Return the [X, Y] coordinate for the center point of the cell that contains the specified text.  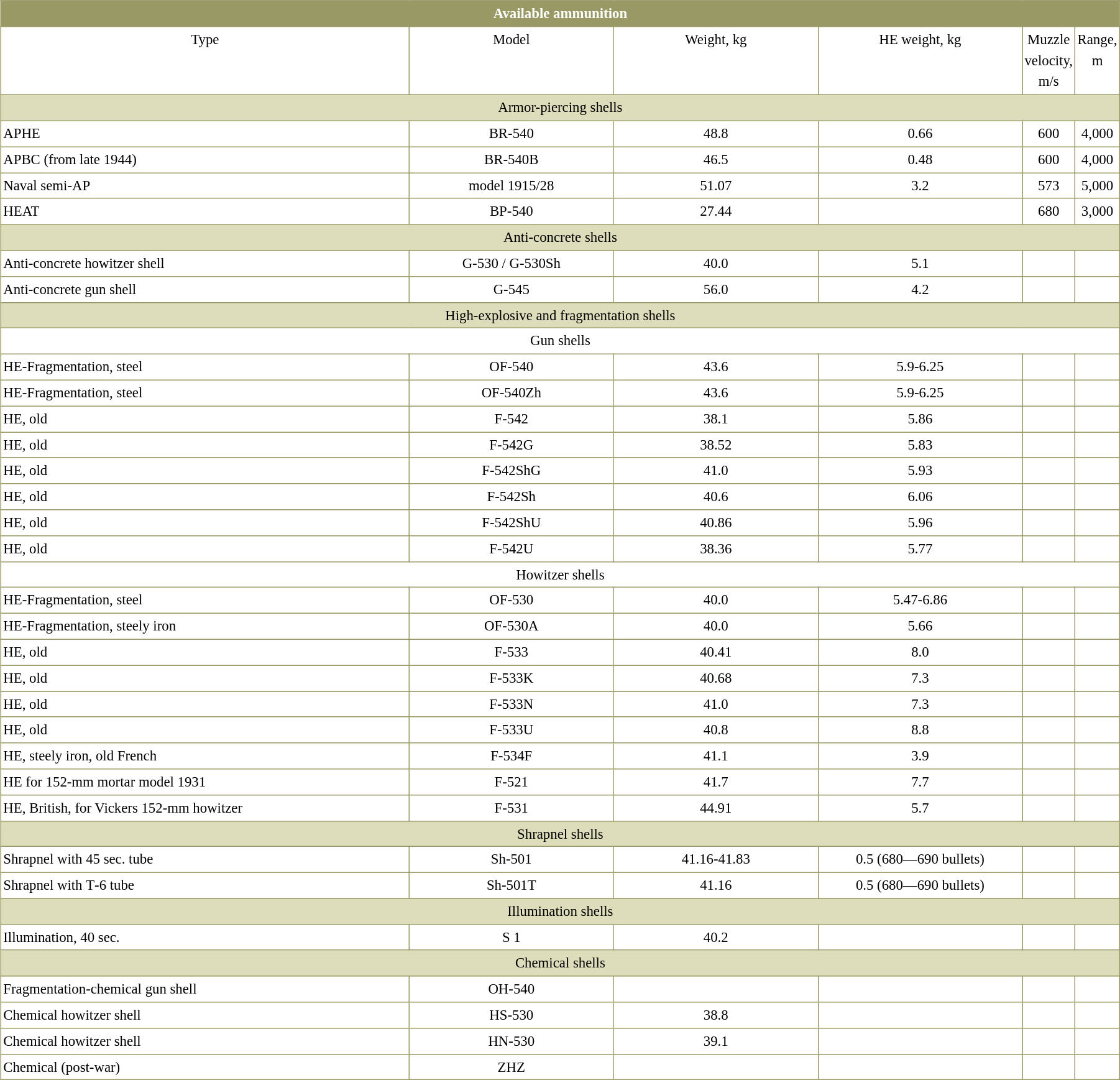
40.41 [716, 652]
BP-540 [511, 211]
Howitzer shells [561, 575]
5.7 [920, 808]
40.86 [716, 523]
Anti-concrete gun shell [205, 289]
38.8 [716, 1015]
Range, m [1098, 60]
5.83 [920, 445]
F-531 [511, 808]
HE, British, for Vickers 152-mm howitzer [205, 808]
Weight, kg [716, 60]
3,000 [1098, 211]
ZHZ [511, 1067]
Chemical shells [561, 963]
HE, steely iron, old French [205, 756]
APBC (from late 1944) [205, 160]
44.91 [716, 808]
BR-540B [511, 160]
F-533U [511, 730]
Sh-501T [511, 885]
model 1915/28 [511, 186]
40.2 [716, 938]
F-534F [511, 756]
High-explosive and fragmentation shells [561, 315]
56.0 [716, 289]
F-542 [511, 419]
F-533K [511, 678]
5.47-6.86 [920, 601]
F-542Sh [511, 497]
5.86 [920, 419]
Sh-501 [511, 860]
5.66 [920, 626]
Type [205, 60]
HN-530 [511, 1041]
G-530 / G-530Sh [511, 264]
40.68 [716, 678]
OH-540 [511, 989]
HS-530 [511, 1015]
3.9 [920, 756]
Shrapnel with 45 sec. tube [205, 860]
41.16-41.83 [716, 860]
5.1 [920, 264]
51.07 [716, 186]
Model [511, 60]
HE-Fragmentation, steely iron [205, 626]
OF-530 [511, 601]
F-542U [511, 548]
5.96 [920, 523]
680 [1049, 211]
3.2 [920, 186]
F-533 [511, 652]
41.1 [716, 756]
Shrapnel shells [561, 834]
F-542G [511, 445]
Muzzle velocity, m/s [1049, 60]
HE for 152-mm mortar model 1931 [205, 782]
8.0 [920, 652]
46.5 [716, 160]
OF-540Zh [511, 393]
40.8 [716, 730]
F-521 [511, 782]
S 1 [511, 938]
Shrapnel with Т-6 tube [205, 885]
OF-530A [511, 626]
6.06 [920, 497]
Gun shells [561, 341]
573 [1049, 186]
7.7 [920, 782]
Chemical (post-war) [205, 1067]
5.93 [920, 471]
Fragmentation-chemical gun shell [205, 989]
BR-540 [511, 134]
40.6 [716, 497]
Available ammunition [561, 14]
HEAT [205, 211]
38.52 [716, 445]
F-533N [511, 704]
8.8 [920, 730]
Anti-concrete shells [561, 238]
G-545 [511, 289]
0.66 [920, 134]
OF-540 [511, 367]
Illumination shells [561, 912]
F-542ShU [511, 523]
41.7 [716, 782]
0.48 [920, 160]
41.16 [716, 885]
APHE [205, 134]
F-542ShG [511, 471]
38.36 [716, 548]
5,000 [1098, 186]
HE weight, kg [920, 60]
27.44 [716, 211]
4.2 [920, 289]
Illumination, 40 sec. [205, 938]
Armor-piercing shells [561, 108]
Naval semi-AP [205, 186]
39.1 [716, 1041]
Anti-concrete howitzer shell [205, 264]
48.8 [716, 134]
38.1 [716, 419]
5.77 [920, 548]
